Capture the cell that displays the provided text and extract its (x, y) central coordinate. 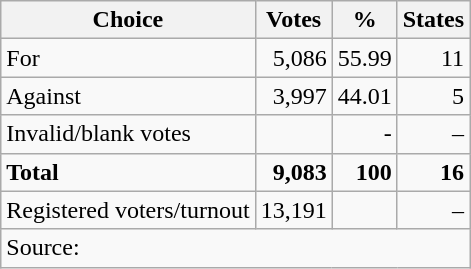
5 (433, 96)
100 (364, 172)
States (433, 20)
11 (433, 58)
Source: (236, 248)
16 (433, 172)
For (128, 58)
5,086 (294, 58)
% (364, 20)
Votes (294, 20)
Invalid/blank votes (128, 134)
Registered voters/turnout (128, 210)
Choice (128, 20)
Against (128, 96)
- (364, 134)
44.01 (364, 96)
13,191 (294, 210)
55.99 (364, 58)
3,997 (294, 96)
Total (128, 172)
9,083 (294, 172)
